Capture the cell that displays the provided text and extract its (X, Y) central coordinate. 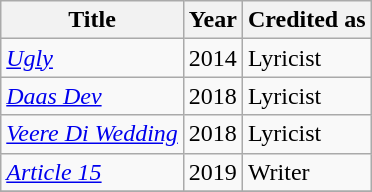
Credited as (306, 20)
Ugly (92, 58)
Title (92, 20)
Year (212, 20)
Writer (306, 172)
2014 (212, 58)
2019 (212, 172)
Daas Dev (92, 96)
Article 15 (92, 172)
Veere Di Wedding (92, 134)
